Extract the (x, y) coordinate from the center of the cell holding the provided text.  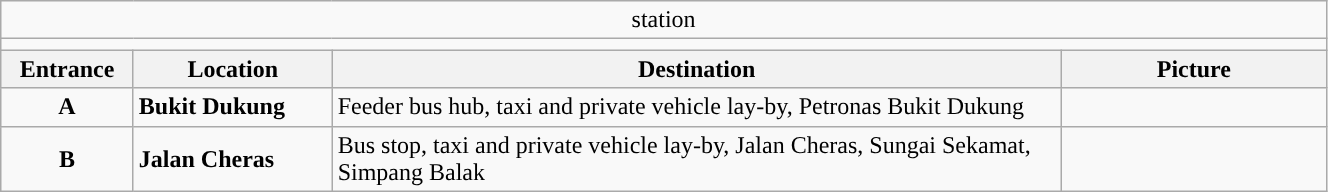
Bukit Dukung (232, 107)
Bus stop, taxi and private vehicle lay-by, Jalan Cheras, Sungai Sekamat, Simpang Balak (696, 158)
Location (232, 69)
station (664, 20)
B (68, 158)
Feeder bus hub, taxi and private vehicle lay-by, Petronas Bukit Dukung (696, 107)
A (68, 107)
Jalan Cheras (232, 158)
Destination (696, 69)
Picture (1194, 69)
Entrance (68, 69)
